Detect which cell encompasses the target text, then output its (X, Y) center coordinate. 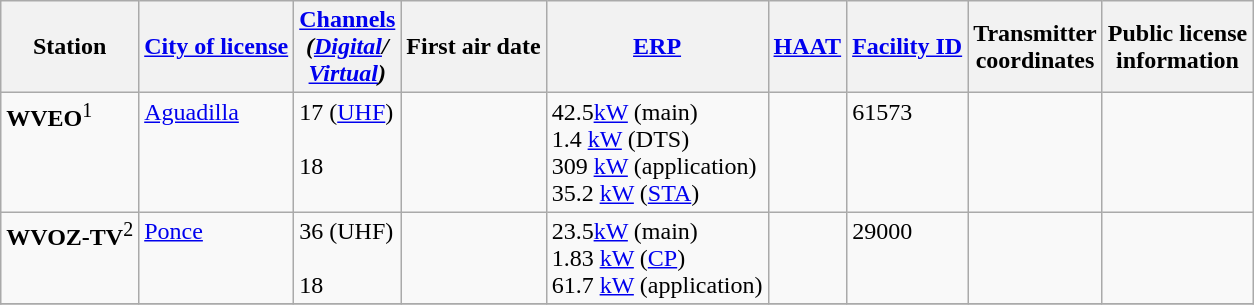
17 (UHF)18 (348, 152)
Aguadilla (216, 152)
First air date (474, 47)
Transmittercoordinates (1036, 47)
Channels(Digital/Virtual) (348, 47)
36 (UHF)18 (348, 258)
City of license (216, 47)
WVEO1 (70, 152)
Facility ID (908, 47)
ERP (657, 47)
WVOZ-TV2 (70, 258)
61573 (908, 152)
Station (70, 47)
23.5kW (main)1.83 kW (CP)61.7 kW (application) (657, 258)
29000 (908, 258)
42.5kW (main)1.4 kW (DTS)309 kW (application)35.2 kW (STA) (657, 152)
Ponce (216, 258)
HAAT (808, 47)
Public licenseinformation (1177, 47)
